Capture the cell that displays the provided text and extract its (X, Y) central coordinate. 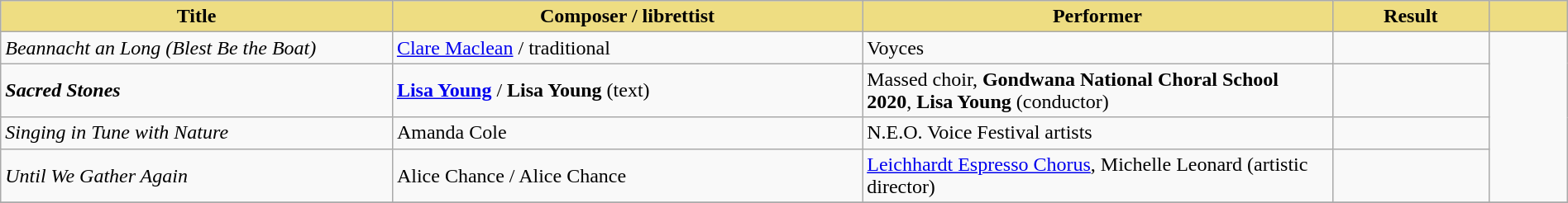
Clare Maclean / traditional (627, 48)
Until We Gather Again (197, 175)
Amanda Cole (627, 133)
N.E.O. Voice Festival artists (1097, 133)
Sacred Stones (197, 91)
Lisa Young / Lisa Young (text) (627, 91)
Beannacht an Long (Blest Be the Boat) (197, 48)
Composer / librettist (627, 17)
Voyces (1097, 48)
Performer (1097, 17)
Result (1411, 17)
Massed choir, Gondwana National Choral School 2020, Lisa Young (conductor) (1097, 91)
Singing in Tune with Nature (197, 133)
Alice Chance / Alice Chance (627, 175)
Leichhardt Espresso Chorus, Michelle Leonard (artistic director) (1097, 175)
Title (197, 17)
